Capture the cell that displays the provided text and extract its (x, y) central coordinate. 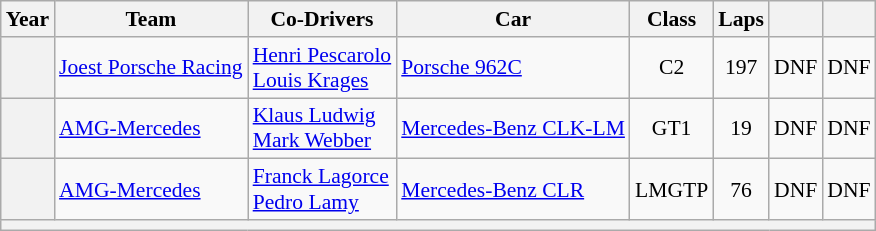
Henri Pescarolo Louis Krages (322, 68)
Franck Lagorce Pedro Lamy (322, 190)
19 (741, 128)
Team (151, 19)
GT1 (672, 128)
Mercedes-Benz CLK-LM (513, 128)
Year (28, 19)
Joest Porsche Racing (151, 68)
Co-Drivers (322, 19)
Mercedes-Benz CLR (513, 190)
Car (513, 19)
Porsche 962C (513, 68)
Class (672, 19)
Klaus Ludwig Mark Webber (322, 128)
LMGTP (672, 190)
Laps (741, 19)
76 (741, 190)
C2 (672, 68)
197 (741, 68)
